Pinpoint the cell where the given text exists, returning its [X, Y] midpoint coordinate. 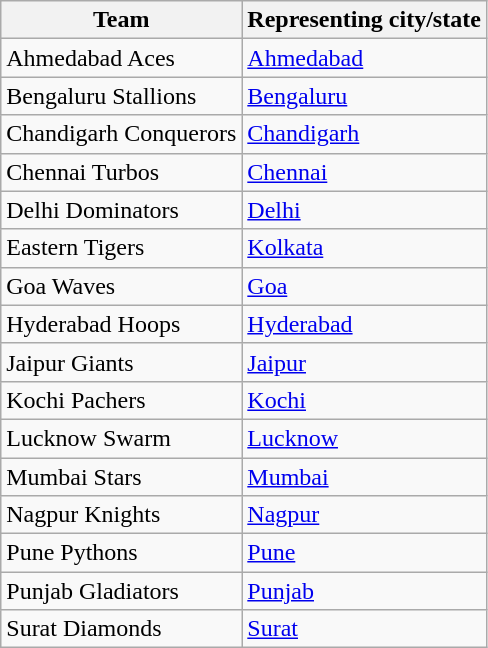
Surat [364, 629]
Nagpur Knights [122, 515]
Mumbai Stars [122, 477]
Kolkata [364, 248]
Lucknow [364, 438]
Bengaluru [364, 96]
Ahmedabad Aces [122, 58]
Ahmedabad [364, 58]
Jaipur [364, 362]
Delhi [364, 210]
Representing city/state [364, 20]
Chennai [364, 172]
Hyderabad Hoops [122, 324]
Nagpur [364, 515]
Mumbai [364, 477]
Eastern Tigers [122, 248]
Delhi Dominators [122, 210]
Team [122, 20]
Bengaluru Stallions [122, 96]
Hyderabad [364, 324]
Kochi [364, 400]
Pune [364, 553]
Surat Diamonds [122, 629]
Punjab Gladiators [122, 591]
Jaipur Giants [122, 362]
Punjab [364, 591]
Goa [364, 286]
Chandigarh Conquerors [122, 134]
Pune Pythons [122, 553]
Kochi Pachers [122, 400]
Lucknow Swarm [122, 438]
Goa Waves [122, 286]
Chandigarh [364, 134]
Chennai Turbos [122, 172]
